Pinpoint the cell where the given text exists, returning its [x, y] midpoint coordinate. 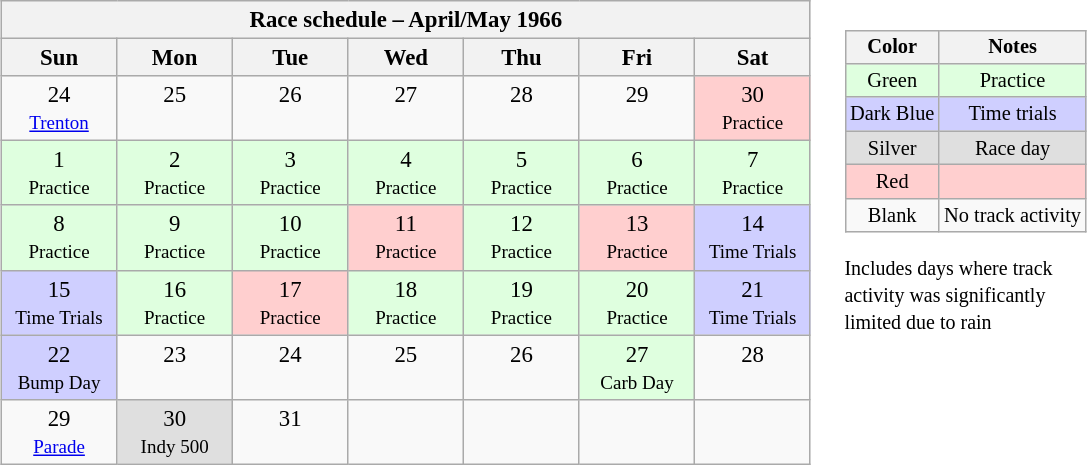
Red [892, 182]
31 [290, 432]
17Practice [290, 302]
27 [406, 108]
No track activity [1012, 215]
29Parade [59, 432]
Time trials [1012, 114]
Green [892, 81]
24Trenton [59, 108]
7Practice [753, 174]
Thu [522, 58]
Color [892, 47]
10Practice [290, 238]
16Practice [175, 302]
14Time Trials [753, 238]
Dark Blue [892, 114]
13Practice [637, 238]
30Practice [753, 108]
23 [175, 368]
Race day [1012, 148]
Sat [753, 58]
Fri [637, 58]
30Indy 500 [175, 432]
Practice [1012, 81]
15Time Trials [59, 302]
22Bump Day [59, 368]
12Practice [522, 238]
8Practice [59, 238]
Notes [1012, 47]
29 [637, 108]
27Carb Day [637, 368]
Tue [290, 58]
20Practice [637, 302]
Silver [892, 148]
Blank [892, 215]
18Practice [406, 302]
2Practice [175, 174]
Mon [175, 58]
11Practice [406, 238]
4Practice [406, 174]
24 [290, 368]
Wed [406, 58]
6Practice [637, 174]
21Time Trials [753, 302]
Sun [59, 58]
9Practice [175, 238]
Race schedule – April/May 1966 [406, 20]
1Practice [59, 174]
5Practice [522, 174]
19Practice [522, 302]
3Practice [290, 174]
